Scan for the cell matching the given text and deliver its (X, Y) coordinate at center. 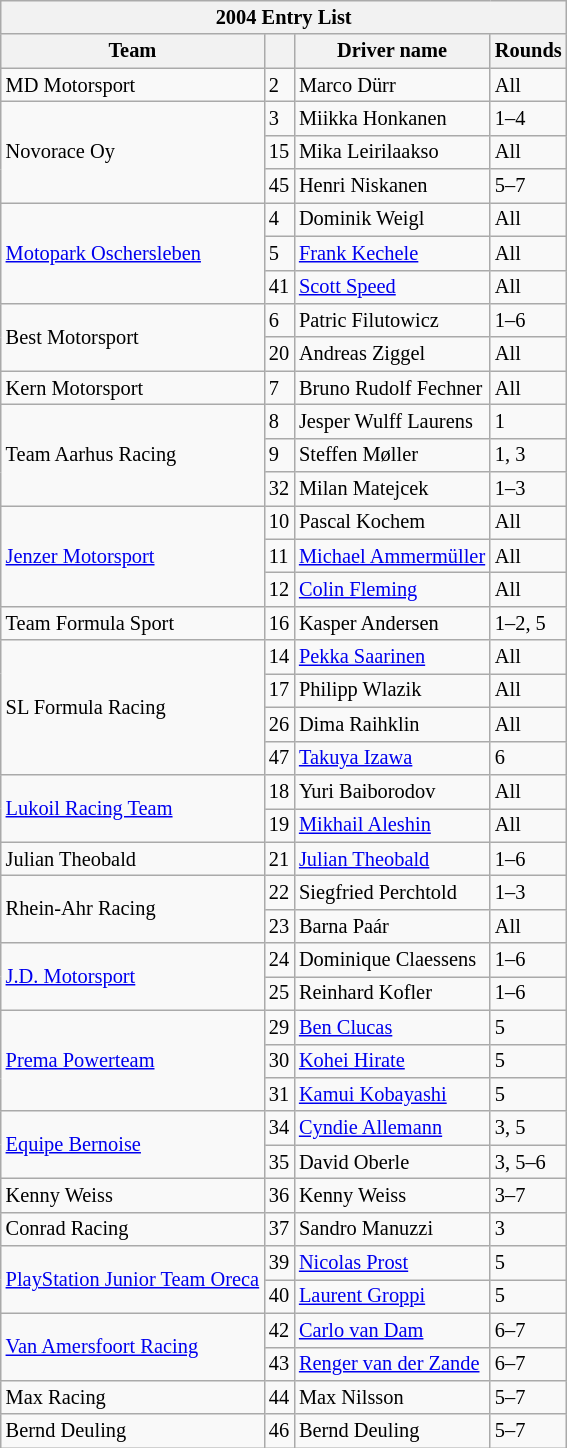
Lukoil Racing Team (132, 808)
8 (279, 421)
Milan Matejcek (392, 489)
Kern Motorsport (132, 388)
Team Formula Sport (132, 623)
Rounds (528, 51)
25 (279, 993)
15 (279, 152)
2 (279, 85)
Colin Fleming (392, 589)
Mikhail Aleshin (392, 825)
29 (279, 1027)
Carlo van Dam (392, 1330)
Cyndie Allemann (392, 1128)
34 (279, 1128)
Jesper Wulff Laurens (392, 421)
Prema Powerteam (132, 1060)
Dominique Claessens (392, 960)
2004 Entry List (284, 17)
12 (279, 589)
Max Racing (132, 1397)
32 (279, 489)
Rhein-Ahr Racing (132, 908)
1, 3 (528, 455)
24 (279, 960)
Max Nilsson (392, 1397)
46 (279, 1431)
Pascal Kochem (392, 522)
44 (279, 1397)
Kohei Hirate (392, 1061)
14 (279, 657)
19 (279, 825)
22 (279, 892)
Philipp Wlazik (392, 690)
39 (279, 1263)
47 (279, 758)
Driver name (392, 51)
Kasper Andersen (392, 623)
20 (279, 354)
Team Aarhus Racing (132, 454)
1–4 (528, 118)
42 (279, 1330)
41 (279, 287)
Best Motorsport (132, 336)
23 (279, 926)
4 (279, 219)
26 (279, 724)
16 (279, 623)
1–2, 5 (528, 623)
MD Motorsport (132, 85)
Reinhard Kofler (392, 993)
21 (279, 859)
1 (528, 421)
Scott Speed (392, 287)
Sandro Manuzzi (392, 1229)
PlayStation Junior Team Oreca (132, 1280)
Ben Clucas (392, 1027)
Bruno Rudolf Fechner (392, 388)
Team (132, 51)
Laurent Groppi (392, 1296)
Pekka Saarinen (392, 657)
7 (279, 388)
45 (279, 186)
Motopark Oschersleben (132, 252)
SL Formula Racing (132, 708)
Nicolas Prost (392, 1263)
Siegfried Perchtold (392, 892)
40 (279, 1296)
3, 5 (528, 1128)
Dima Raihklin (392, 724)
Dominik Weigl (392, 219)
Novorace Oy (132, 152)
31 (279, 1094)
Steffen Møller (392, 455)
Mika Leirilaakso (392, 152)
9 (279, 455)
3, 5–6 (528, 1162)
35 (279, 1162)
Takuya Izawa (392, 758)
43 (279, 1364)
Patric Filutowicz (392, 320)
David Oberle (392, 1162)
Van Amersfoort Racing (132, 1346)
11 (279, 556)
Renger van der Zande (392, 1364)
Yuri Baiborodov (392, 791)
Henri Niskanen (392, 186)
36 (279, 1195)
3–7 (528, 1195)
J.D. Motorsport (132, 976)
Kamui Kobayashi (392, 1094)
Frank Kechele (392, 253)
37 (279, 1229)
10 (279, 522)
Equipe Bernoise (132, 1144)
Andreas Ziggel (392, 354)
30 (279, 1061)
Conrad Racing (132, 1229)
Miikka Honkanen (392, 118)
Barna Paár (392, 926)
Jenzer Motorsport (132, 556)
17 (279, 690)
18 (279, 791)
Marco Dürr (392, 85)
Michael Ammermüller (392, 556)
